Return [X, Y] of the center of cell containing provided text 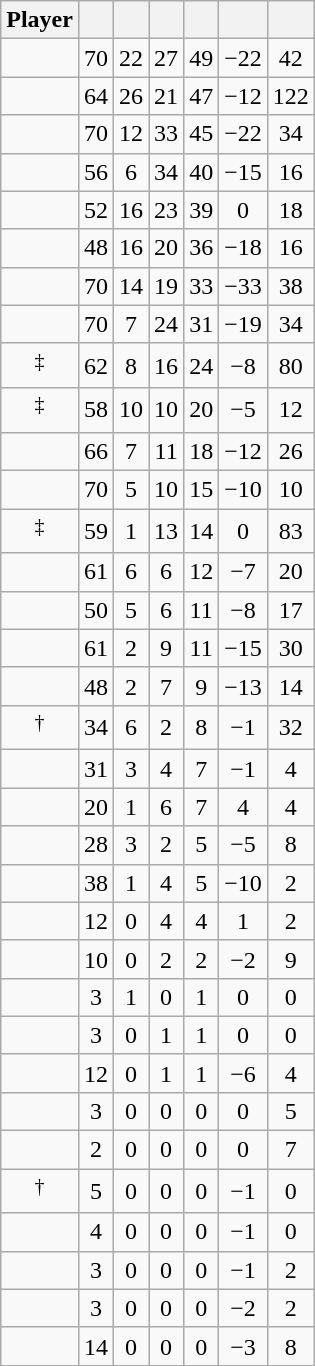
62 [96, 366]
−7 [244, 572]
47 [202, 96]
58 [96, 410]
−18 [244, 248]
23 [166, 210]
22 [132, 58]
17 [290, 610]
−13 [244, 686]
52 [96, 210]
45 [202, 134]
28 [96, 845]
39 [202, 210]
Player [40, 20]
19 [166, 286]
36 [202, 248]
66 [96, 451]
80 [290, 366]
27 [166, 58]
56 [96, 172]
21 [166, 96]
122 [290, 96]
49 [202, 58]
−3 [244, 1346]
42 [290, 58]
30 [290, 648]
83 [290, 532]
−33 [244, 286]
13 [166, 532]
40 [202, 172]
15 [202, 489]
64 [96, 96]
50 [96, 610]
32 [290, 728]
59 [96, 532]
−6 [244, 1073]
−19 [244, 324]
